Output the [X, Y] coordinate of the center of the cell containing the given text.  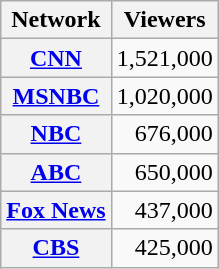
1,020,000 [164, 96]
Viewers [164, 20]
NBC [56, 134]
CBS [56, 248]
425,000 [164, 248]
1,521,000 [164, 58]
650,000 [164, 172]
CNN [56, 58]
MSNBC [56, 96]
437,000 [164, 210]
676,000 [164, 134]
Fox News [56, 210]
ABC [56, 172]
Network [56, 20]
